Find where the given text appears and provide that cell's center as [x, y] coordinate. 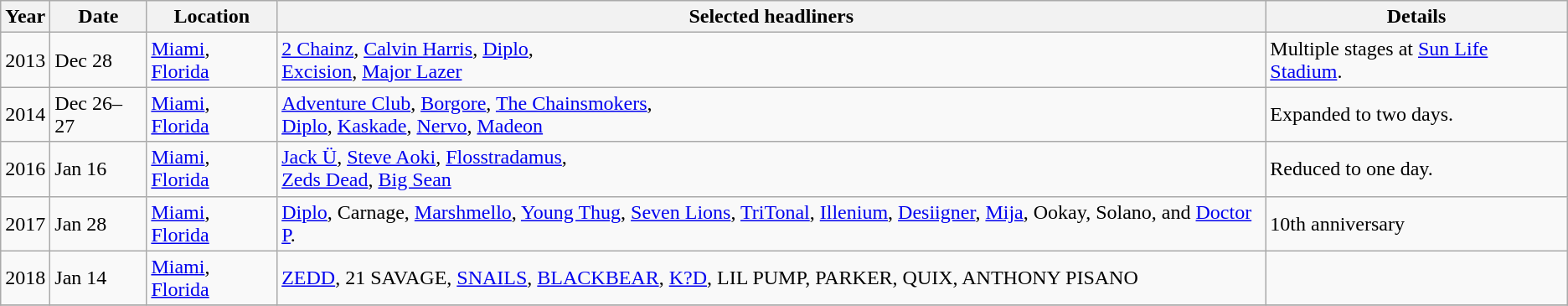
2014 [25, 114]
10th anniversary [1416, 223]
Jan 14 [99, 278]
Dec 28 [99, 60]
Year [25, 17]
Jack Ü, Steve Aoki, Flosstradamus,Zeds Dead, Big Sean [771, 169]
Expanded to two days. [1416, 114]
Location [212, 17]
Details [1416, 17]
Jan 16 [99, 169]
Diplo, Carnage, Marshmello, Young Thug, Seven Lions, TriTonal, Illenium, Desiigner, Mija, Ookay, Solano, and Doctor P. [771, 223]
Multiple stages at Sun Life Stadium. [1416, 60]
Dec 26–27 [99, 114]
2018 [25, 278]
ZEDD, 21 SAVAGE, SNAILS, BLACKBEAR, K?D, LIL PUMP, PARKER, QUIX, ANTHONY PISANO [771, 278]
2013 [25, 60]
Date [99, 17]
Selected headliners [771, 17]
Adventure Club, Borgore, The Chainsmokers, Diplo, Kaskade, Nervo, Madeon [771, 114]
Jan 28 [99, 223]
2 Chainz, Calvin Harris, Diplo,Excision, Major Lazer [771, 60]
2017 [25, 223]
2016 [25, 169]
Reduced to one day. [1416, 169]
